Capture the cell that displays the provided text and extract its [X, Y] central coordinate. 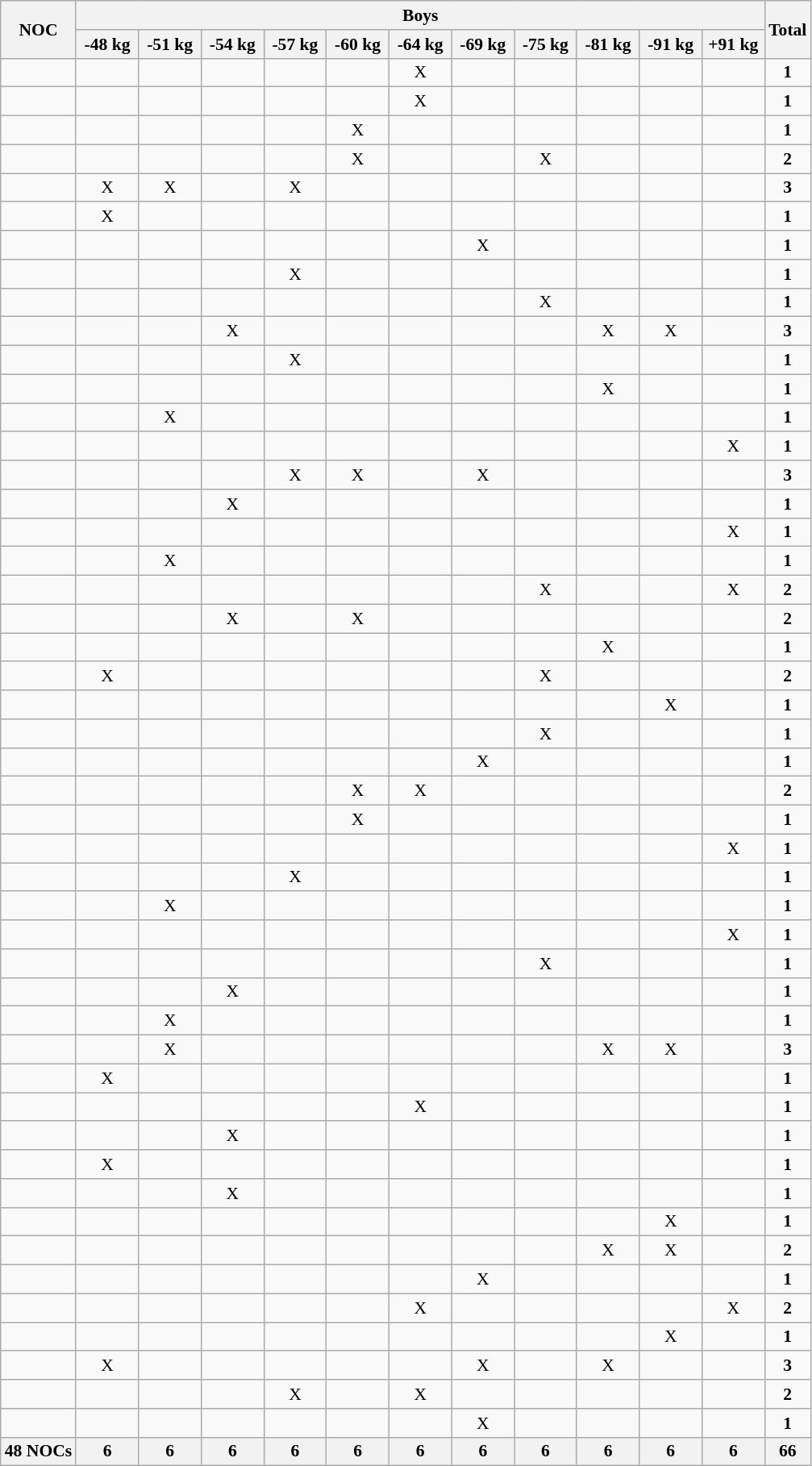
-48 kg [107, 44]
-81 kg [608, 44]
-54 kg [232, 44]
Total [787, 29]
-57 kg [295, 44]
-75 kg [546, 44]
Boys [420, 15]
+91 kg [733, 44]
-64 kg [420, 44]
-51 kg [170, 44]
-60 kg [358, 44]
48 NOCs [39, 1451]
66 [787, 1451]
-91 kg [671, 44]
-69 kg [483, 44]
NOC [39, 29]
